Detect which cell encompasses the target text, then output its (x, y) center coordinate. 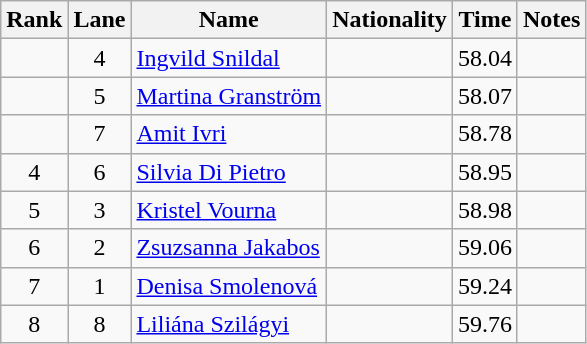
Notes (551, 20)
Zsuzsanna Jakabos (229, 248)
58.04 (484, 58)
Ingvild Snildal (229, 58)
59.24 (484, 286)
Name (229, 20)
58.95 (484, 172)
59.76 (484, 324)
1 (100, 286)
58.98 (484, 210)
Rank (34, 20)
Lane (100, 20)
Liliána Szilágyi (229, 324)
3 (100, 210)
58.07 (484, 96)
Amit Ivri (229, 134)
Denisa Smolenová (229, 286)
Kristel Vourna (229, 210)
Nationality (390, 20)
Silvia Di Pietro (229, 172)
58.78 (484, 134)
Time (484, 20)
Martina Granström (229, 96)
59.06 (484, 248)
2 (100, 248)
